Provide the (x, y) coordinate of the cell's center where the given text is located.  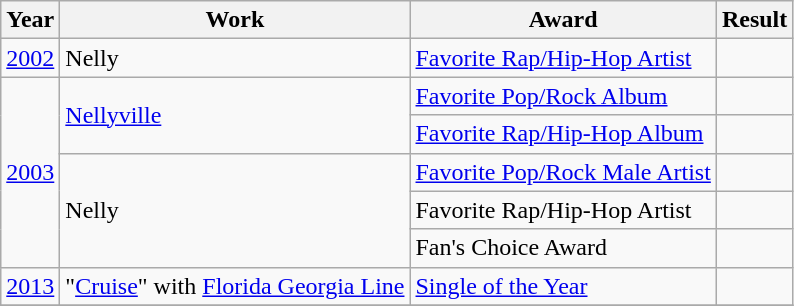
Favorite Pop/Rock Album (563, 96)
Nellyville (235, 115)
Result (754, 20)
Favorite Rap/Hip-Hop Album (563, 134)
Favorite Pop/Rock Male Artist (563, 172)
Single of the Year (563, 286)
2013 (30, 286)
Year (30, 20)
Award (563, 20)
"Cruise" with Florida Georgia Line (235, 286)
2002 (30, 58)
Work (235, 20)
Fan's Choice Award (563, 248)
2003 (30, 172)
